Pinpoint the cell where the given text exists, returning its (X, Y) midpoint coordinate. 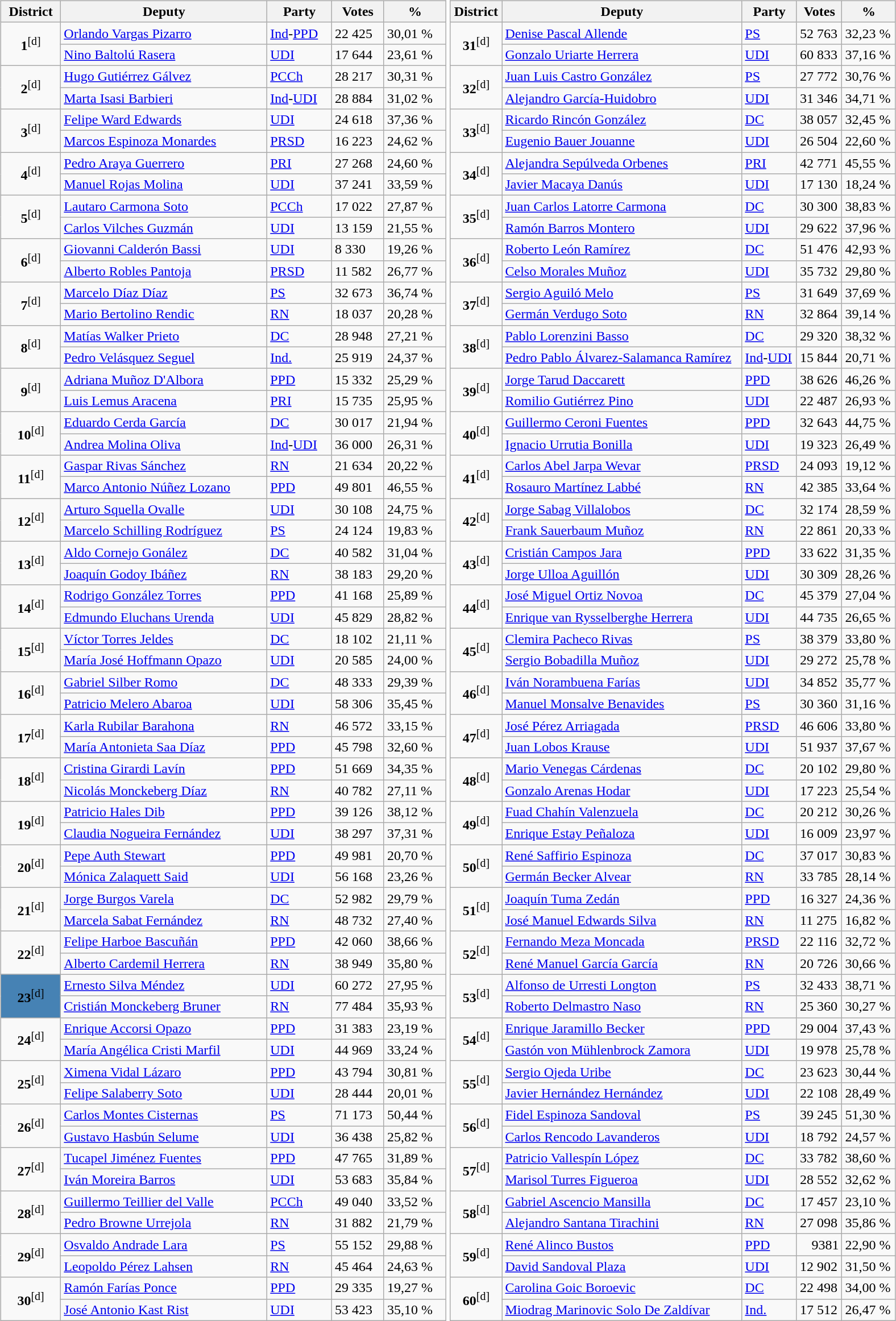
38 949 (358, 963)
27 098 (819, 1223)
38,71 % (869, 985)
17 223 (819, 791)
Ricardo Rincón González (622, 120)
28,14 % (869, 877)
33[d] (476, 131)
23[d] (31, 996)
Manuel Monsalve Benavides (622, 704)
37,69 % (869, 293)
Manuel Rojas Molina (164, 185)
24,60 % (415, 163)
Germán Verdugo Soto (622, 314)
26[d] (31, 1125)
Ind-PPD (300, 33)
Edmundo Eluchans Urenda (164, 617)
17 644 (358, 55)
27,40 % (415, 920)
26,31 % (415, 444)
42[d] (476, 520)
77 484 (358, 1007)
59[d] (476, 1256)
22 425 (358, 33)
34,00 % (869, 1288)
39[d] (476, 390)
25 919 (358, 358)
33,52 % (415, 1202)
53[d] (476, 996)
Pablo Lorenzini Basso (622, 336)
28,49 % (869, 1093)
30 309 (819, 574)
27,04 % (869, 596)
44 735 (819, 617)
27,87 % (415, 206)
24,57 % (869, 1136)
38,12 % (415, 812)
36,74 % (415, 293)
José Miguel Ortiz Novoa (622, 596)
5[d] (31, 217)
Lautaro Carmona Soto (164, 206)
11 275 (819, 920)
Denise Pascal Allende (622, 33)
30,66 % (869, 963)
35,10 % (415, 1310)
31 383 (358, 1028)
Roberto Delmastro Naso (622, 1007)
29,79 % (415, 899)
35,86 % (869, 1223)
Iván Norambuena Farías (622, 682)
9381 (819, 1245)
Arturo Squella Ovalle (164, 509)
38,32 % (869, 336)
51[d] (476, 909)
23,61 % (415, 55)
35,84 % (415, 1180)
19,27 % (415, 1288)
20 212 (819, 812)
42 385 (819, 488)
47 765 (358, 1158)
Aldo Cornejo Gonález (164, 553)
María Angélica Cristi Marfil (164, 1050)
22 498 (819, 1288)
29 272 (819, 660)
31,89 % (415, 1158)
Karla Rubilar Barahona (164, 725)
20 726 (819, 963)
22 116 (819, 942)
Mario Bertolino Rendic (164, 314)
Marcos Espinoza Monardes (164, 142)
29,88 % (415, 1245)
Víctor Torres Jeldes (164, 639)
49 801 (358, 488)
52[d] (476, 953)
30 108 (358, 509)
60 833 (819, 55)
Patricio Hales Dib (164, 812)
16[d] (31, 693)
19,83 % (415, 531)
Guillermo Teillier del Valle (164, 1202)
Claudia Nogueira Fernández (164, 834)
Clemira Pacheco Rivas (622, 639)
Patricio Vallespín López (622, 1158)
36[d] (476, 260)
21,55 % (415, 228)
15 332 (358, 379)
28 552 (819, 1180)
Miodrag Marinovic Solo De Zaldívar (622, 1310)
22 861 (819, 531)
32[d] (476, 87)
56 168 (358, 877)
24,37 % (415, 358)
Alberto Robles Pantoja (164, 271)
16 009 (819, 834)
Gaspar Rivas Sánchez (164, 466)
31,50 % (869, 1266)
34 852 (819, 682)
50,44 % (415, 1115)
Iván Moreira Barros (164, 1180)
44,75 % (869, 422)
16 327 (819, 899)
Alberto Cardemil Herrera (164, 963)
38 057 (819, 120)
José Pérez Arriagada (622, 725)
38 626 (819, 379)
Marta Isasi Barbieri (164, 98)
30,81 % (415, 1071)
42 771 (819, 163)
48[d] (476, 779)
Marisol Turres Figueroa (622, 1180)
Mónica Zalaquett Said (164, 877)
25,54 % (869, 791)
23,10 % (869, 1202)
29 335 (358, 1288)
Eduardo Cerda García (164, 422)
31,02 % (415, 98)
17 130 (819, 185)
24,63 % (415, 1266)
30,31 % (415, 76)
20,71 % (869, 358)
34,35 % (415, 768)
7[d] (31, 304)
54[d] (476, 1039)
20 585 (358, 660)
58 306 (358, 704)
1[d] (31, 44)
28,82 % (415, 617)
29,20 % (415, 574)
17[d] (31, 736)
Felipe Salaberry Soto (164, 1093)
12[d] (31, 520)
71 173 (358, 1115)
39,14 % (869, 314)
53 423 (358, 1310)
60 272 (358, 985)
32 643 (819, 422)
Osvaldo Andrade Lara (164, 1245)
33 785 (819, 877)
39 245 (819, 1115)
Juan Luis Castro González (622, 76)
Joaquín Tuma Zedán (622, 899)
3[d] (31, 131)
28,59 % (869, 509)
39 126 (358, 812)
31 346 (819, 98)
28 217 (358, 76)
27,21 % (415, 336)
Enrique Accorsi Opazo (164, 1028)
22 487 (819, 401)
45[d] (476, 650)
Carlos Rencodo Lavanderos (622, 1136)
6[d] (31, 260)
18 037 (358, 314)
Giovanni Calderón Bassi (164, 250)
24 124 (358, 531)
46[d] (476, 693)
Gonzalo Arenas Hodar (622, 791)
35[d] (476, 217)
48 732 (358, 920)
Leopoldo Pérez Lahsen (164, 1266)
24,62 % (415, 142)
27[d] (31, 1169)
Gustavo Hasbún Selume (164, 1136)
21,79 % (415, 1223)
8[d] (31, 347)
30 017 (358, 422)
29 622 (819, 228)
14[d] (31, 607)
Nicolás Monckeberg Díaz (164, 791)
30,44 % (869, 1071)
23,19 % (415, 1028)
40[d] (476, 433)
Carlos Vilches Guzmán (164, 228)
17 512 (819, 1310)
José Manuel Edwards Silva (622, 920)
20,28 % (415, 314)
58[d] (476, 1212)
Alejandro García-Huidobro (622, 98)
22,60 % (869, 142)
42,93 % (869, 250)
Jorge Sabag Villalobos (622, 509)
33,59 % (415, 185)
Adriana Muñoz D'Albora (164, 379)
Rosauro Martínez Labbé (622, 488)
Fernando Meza Moncada (622, 942)
16 223 (358, 142)
38,66 % (415, 942)
Enrique Estay Peñaloza (622, 834)
Pepe Auth Stewart (164, 855)
34,71 % (869, 98)
Carlos Montes Cisternas (164, 1115)
46 572 (358, 725)
30 360 (819, 704)
18 792 (819, 1136)
23,97 % (869, 834)
Nino Baltolú Rasera (164, 55)
25 360 (819, 1007)
Enrique van Rysselberghe Herrera (622, 617)
32,72 % (869, 942)
María José Hoffmann Opazo (164, 660)
38 297 (358, 834)
44 969 (358, 1050)
28[d] (31, 1212)
17 457 (819, 1202)
41[d] (476, 477)
20,70 % (415, 855)
Romilio Gutiérrez Pino (622, 401)
47[d] (476, 736)
36 000 (358, 444)
Frank Sauerbaum Muñoz (622, 531)
37 017 (819, 855)
45,55 % (869, 163)
60[d] (476, 1299)
Celso Morales Muñoz (622, 271)
Juan Lobos Krause (622, 747)
45 798 (358, 747)
13[d] (31, 563)
21 634 (358, 466)
45 829 (358, 617)
Gabriel Silber Romo (164, 682)
Andrea Molina Oliva (164, 444)
42 060 (358, 942)
Gastón von Mühlenbrock Zamora (622, 1050)
Hugo Gutiérrez Gálvez (164, 76)
35,80 % (415, 963)
9[d] (31, 390)
Ximena Vidal Lázaro (164, 1071)
24[d] (31, 1039)
Pedro Pablo Álvarez-Salamanca Ramírez (622, 358)
Tucapel Jiménez Fuentes (164, 1158)
13 159 (358, 228)
40 782 (358, 791)
33,15 % (415, 725)
Enrique Jaramillo Becker (622, 1028)
49 981 (358, 855)
Alfonso de Urresti Longton (622, 985)
Felipe Ward Edwards (164, 120)
32 864 (819, 314)
29 320 (819, 336)
Javier Macaya Danús (622, 185)
19 323 (819, 444)
22 108 (819, 1093)
43 794 (358, 1071)
23 623 (819, 1071)
33,64 % (869, 488)
22,90 % (869, 1245)
Matías Walker Prieto (164, 336)
21[d] (31, 909)
27 772 (819, 76)
26,93 % (869, 401)
29 004 (819, 1028)
24,00 % (415, 660)
55[d] (476, 1082)
17 022 (358, 206)
37,31 % (415, 834)
11[d] (31, 477)
8 330 (358, 250)
Marcelo Díaz Díaz (164, 293)
38 379 (819, 639)
Jorge Tarud Daccarett (622, 379)
51 669 (358, 768)
Rodrigo González Torres (164, 596)
Luis Lemus Aracena (164, 401)
32,60 % (415, 747)
Carlos Abel Jarpa Wevar (622, 466)
51 937 (819, 747)
25,89 % (415, 596)
24 618 (358, 120)
José Antonio Kast Rist (164, 1310)
26 504 (819, 142)
52 982 (358, 899)
Sergio Aguiló Melo (622, 293)
46,26 % (869, 379)
31,16 % (869, 704)
32 174 (819, 509)
René Alinco Bustos (622, 1245)
Sergio Bobadilla Muñoz (622, 660)
Juan Carlos Latorre Carmona (622, 206)
49[d] (476, 823)
35 732 (819, 271)
57[d] (476, 1169)
Orlando Vargas Pizarro (164, 33)
20,22 % (415, 466)
Pedro Browne Urrejola (164, 1223)
37,43 % (869, 1028)
43[d] (476, 563)
Roberto León Ramírez (622, 250)
Fidel Espinoza Sandoval (622, 1115)
24,75 % (415, 509)
María Antonieta Saa Díaz (164, 747)
18,24 % (869, 185)
30,83 % (869, 855)
Gabriel Ascencio Mansilla (622, 1202)
38[d] (476, 347)
21,11 % (415, 639)
35,45 % (415, 704)
25,82 % (415, 1136)
51 476 (819, 250)
Marcelo Schilling Rodríguez (164, 531)
22[d] (31, 953)
20[d] (31, 866)
46 606 (819, 725)
32,45 % (869, 120)
Guillermo Ceroni Fuentes (622, 422)
Ramón Barros Montero (622, 228)
27 268 (358, 163)
45 379 (819, 596)
25[d] (31, 1082)
12 902 (819, 1266)
Ramón Farías Ponce (164, 1288)
Pedro Araya Guerrero (164, 163)
26,77 % (415, 271)
31 882 (358, 1223)
30,76 % (869, 76)
26,65 % (869, 617)
Joaquín Godoy Ibáñez (164, 574)
38,83 % (869, 206)
16,82 % (869, 920)
15 844 (819, 358)
Jorge Burgos Varela (164, 899)
29,39 % (415, 682)
Ernesto Silva Méndez (164, 985)
30,01 % (415, 33)
29[d] (31, 1256)
Gonzalo Uriarte Herrera (622, 55)
20 102 (819, 768)
Felipe Harboe Bascuñán (164, 942)
Patricio Melero Abaroa (164, 704)
56[d] (476, 1125)
28,26 % (869, 574)
33 622 (819, 553)
Carolina Goic Boroevic (622, 1288)
Sergio Ojeda Uribe (622, 1071)
31[d] (476, 44)
24,36 % (869, 899)
27,11 % (415, 791)
24 093 (819, 466)
37,36 % (415, 120)
37 241 (358, 185)
28 948 (358, 336)
26,47 % (869, 1310)
Alejandro Santana Tirachini (622, 1223)
25,29 % (415, 379)
30,27 % (869, 1007)
Cristina Girardi Lavín (164, 768)
Cristián Campos Jara (622, 553)
Javier Hernández Hernández (622, 1093)
Marcela Sabat Fernández (164, 920)
32 433 (819, 985)
38 183 (358, 574)
35,93 % (415, 1007)
11 582 (358, 271)
30,26 % (869, 812)
40 582 (358, 553)
Germán Becker Alvear (622, 877)
René Saffirio Espinoza (622, 855)
Eugenio Bauer Jouanne (622, 142)
37,16 % (869, 55)
30 300 (819, 206)
15 735 (358, 401)
Cristián Monckeberg Bruner (164, 1007)
25,95 % (415, 401)
36 438 (358, 1136)
15[d] (31, 650)
37[d] (476, 304)
45 464 (358, 1266)
27,95 % (415, 985)
20,01 % (415, 1093)
32,62 % (869, 1180)
René Manuel García García (622, 963)
33,24 % (415, 1050)
32,23 % (869, 33)
32 673 (358, 293)
53 683 (358, 1180)
19,26 % (415, 250)
33 782 (819, 1158)
David Sandoval Plaza (622, 1266)
38,60 % (869, 1158)
52 763 (819, 33)
Pedro Velásquez Seguel (164, 358)
41 168 (358, 596)
4[d] (31, 174)
20,33 % (869, 531)
18[d] (31, 779)
35,77 % (869, 682)
26,49 % (869, 444)
18 102 (358, 639)
51,30 % (869, 1115)
Ignacio Urrutia Bonilla (622, 444)
34[d] (476, 174)
Jorge Ulloa Aguillón (622, 574)
Marco Antonio Núñez Lozano (164, 488)
2[d] (31, 87)
21,94 % (415, 422)
50[d] (476, 866)
19[d] (31, 823)
23,26 % (415, 877)
19,12 % (869, 466)
28 444 (358, 1093)
10[d] (31, 433)
28 884 (358, 98)
19 978 (819, 1050)
31,35 % (869, 553)
37,96 % (869, 228)
30[d] (31, 1299)
49 040 (358, 1202)
Fuad Chahín Valenzuela (622, 812)
31,04 % (415, 553)
31 649 (819, 293)
Mario Venegas Cárdenas (622, 768)
44[d] (476, 607)
48 333 (358, 682)
46,55 % (415, 488)
55 152 (358, 1245)
Alejandra Sepúlveda Orbenes (622, 163)
37,67 % (869, 747)
